Output the (X, Y) coordinate of the center of the cell containing the given text.  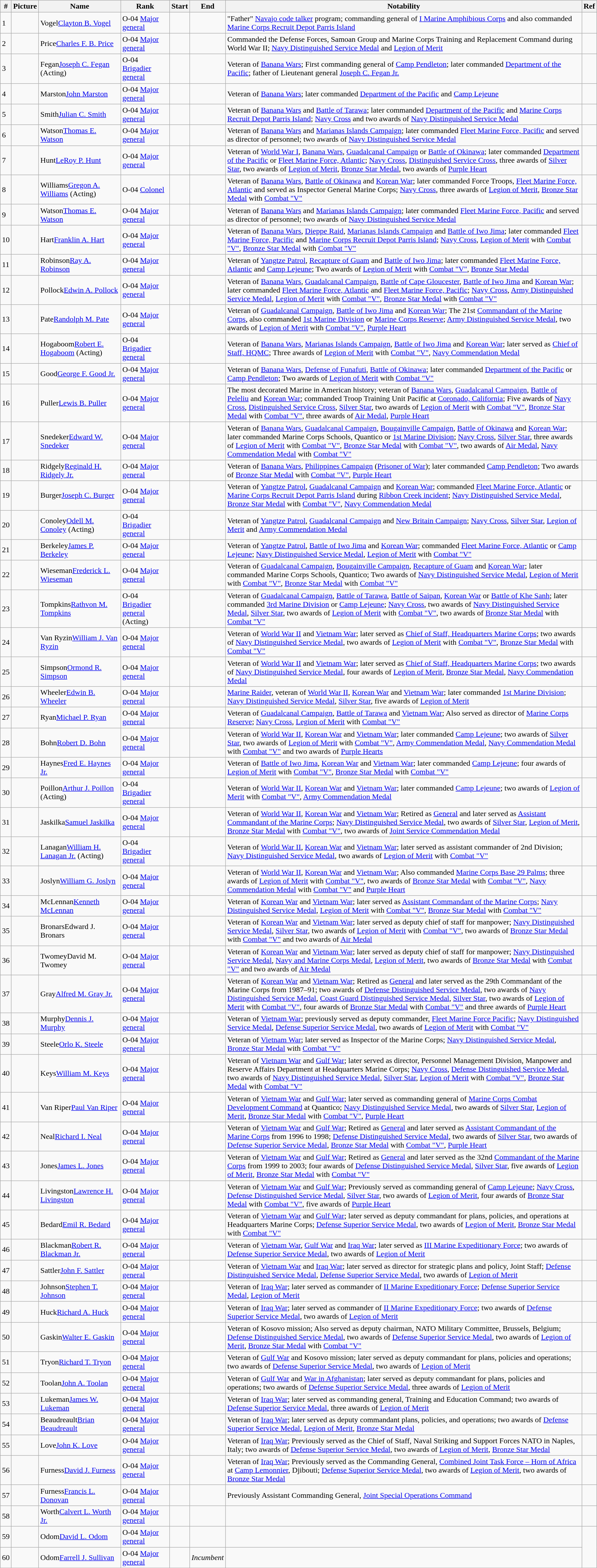
12 (6, 290)
58 (6, 1516)
37 (6, 994)
21 (6, 550)
39 (6, 1044)
19 (6, 495)
40 (6, 1073)
HartFranklin A. Hart (80, 240)
60 (6, 1557)
OdomDavid L. Odom (80, 1536)
Picture (25, 6)
2 (6, 43)
8 (6, 189)
9 (6, 214)
WheelerEdwin B. Wheeler (80, 697)
GaskinWalter E. Gaskin (80, 1337)
BlackmanRobert R. Blackman Jr. (80, 1250)
Ref (589, 6)
17 (6, 441)
31 (6, 822)
Rank (145, 6)
SmithJulian C. Smith (80, 114)
7 (6, 160)
HuckRichard A. Huck (80, 1312)
WorthCalvert L. Worth Jr. (80, 1516)
1 (6, 23)
LoveJohn K. Love (80, 1445)
33 (6, 881)
Veteran of Iraq War; later served as commander of II Marine Expeditionary Force; Defense Superior Service Medal, Legion of Merit (404, 1291)
5 (6, 114)
PriceCharles F. B. Price (80, 43)
SimpsonOrmond R. Simpson (80, 672)
22 (6, 575)
3 (6, 69)
GrayAlfred M. Gray Jr. (80, 994)
45 (6, 1225)
McLennanKenneth McLennan (80, 906)
28 (6, 743)
SnedekerEdward W. Snedeker (80, 441)
OdomFarrell J. Sullivan (80, 1557)
KeysWilliam M. Keys (80, 1073)
Name (80, 6)
Veteran of Yangtze Patrol, Guadalcanal Campaign and New Britain Campaign; Navy Cross, Silver Star, Legion of Merit and Army Commendation Medal (404, 525)
15 (6, 374)
Notability (404, 6)
50 (6, 1337)
52 (6, 1383)
RidgelyReginald H. Ridgely Jr. (80, 470)
LivingstonLawrence H. Livingston (80, 1195)
10 (6, 240)
29 (6, 768)
Start (180, 6)
RobinsonRay A. Robinson (80, 265)
ToolanJohn A. Toolan (80, 1383)
49 (6, 1312)
Incumbent (208, 1557)
35 (6, 931)
WilliamsGregon A. Williams (Acting) (80, 189)
LanaganWilliam H. Lanagan Jr. (Acting) (80, 851)
BohnRobert D. Bohn (80, 743)
32 (6, 851)
26 (6, 697)
JaskilkaSamuel Jaskilka (80, 822)
WiesemanFrederick L. Wieseman (80, 575)
PoillonArthur J. Poillon (Acting) (80, 793)
HogaboomRobert E. Hogaboom (Acting) (80, 349)
27 (6, 717)
Previously Assistant Commanding General, Joint Special Operations Command (404, 1495)
47 (6, 1270)
TryonRichard T. Tryon (80, 1362)
43 (6, 1166)
11 (6, 265)
FurnessDavid J. Furness (80, 1470)
55 (6, 1445)
46 (6, 1250)
End (208, 6)
MurphyDennis J. Murphy (80, 1023)
25 (6, 672)
JohnsonStephen T. Johnson (80, 1291)
"Father" Navajo code talker program; commanding general of I Marine Amphibious Corps and also commanded Marine Corps Recruit Depot Parris Island (404, 23)
HuntLeRoy P. Hunt (80, 160)
54 (6, 1424)
FeganJoseph C. Fegan (Acting) (80, 69)
BerkeleyJames P. Berkeley (80, 550)
30 (6, 793)
34 (6, 906)
44 (6, 1195)
59 (6, 1536)
56 (6, 1470)
HaynesFred E. Haynes Jr. (80, 768)
LukemanJames W. Lukeman (80, 1404)
GoodGeorge F. Good Jr. (80, 374)
PateRandolph M. Pate (80, 319)
20 (6, 525)
TompkinsRathvon M. Tompkins (80, 609)
JoslynWilliam G. Joslyn (80, 881)
42 (6, 1136)
6 (6, 135)
57 (6, 1495)
24 (6, 642)
36 (6, 960)
BronarsEdward J. Bronars (80, 931)
Van RiperPaul Van Riper (80, 1107)
PollockEdwin A. Pollock (80, 290)
16 (6, 403)
O-04 Colonel (145, 189)
VogelClayton B. Vogel (80, 23)
O-04 Brigadier general (Acting) (145, 609)
TwomeyDavid M. Twomey (80, 960)
ConoleyOdell M. Conoley (Acting) (80, 525)
Van RyzinWilliam J. Van Ryzin (80, 642)
38 (6, 1023)
BeaudreaultBrian Beaudreault (80, 1424)
BurgerJoseph C. Burger (80, 495)
RyanMichael P. Ryan (80, 717)
SteeleOrlo K. Steele (80, 1044)
13 (6, 319)
MarstonJohn Marston (80, 94)
14 (6, 349)
PullerLewis B. Puller (80, 403)
FurnessFrancis L. Donovan (80, 1495)
Veteran of Banana Wars; later commanded Department of the Pacific and Camp Lejeune (404, 94)
48 (6, 1291)
Veteran of Vietnam War; later served as Inspector of the Marine Corps; Navy Distinguished Service Medal, Bronze Star Medal with Combat "V" (404, 1044)
SattlerJohn F. Sattler (80, 1270)
4 (6, 94)
JonesJames L. Jones (80, 1166)
BedardEmil R. Bedard (80, 1225)
# (6, 6)
NealRichard I. Neal (80, 1136)
23 (6, 609)
41 (6, 1107)
18 (6, 470)
53 (6, 1404)
51 (6, 1362)
